Return [X, Y] of the center of cell containing provided text 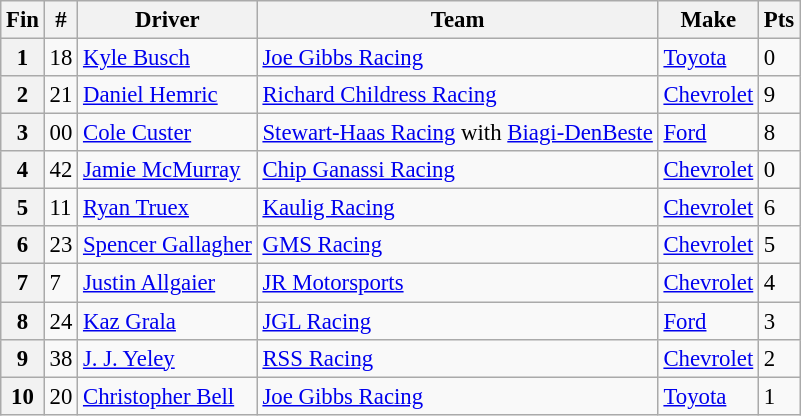
J. J. Yeley [168, 358]
24 [60, 321]
Spencer Gallagher [168, 245]
# [60, 20]
Pts [780, 20]
Make [708, 20]
Ryan Truex [168, 208]
Chip Ganassi Racing [458, 170]
Richard Childress Racing [458, 95]
Justin Allgaier [168, 283]
18 [60, 58]
Stewart-Haas Racing with Biagi-DenBeste [458, 133]
38 [60, 358]
23 [60, 245]
Kaz Grala [168, 321]
10 [23, 396]
Kaulig Racing [458, 208]
Jamie McMurray [168, 170]
Cole Custer [168, 133]
JGL Racing [458, 321]
42 [60, 170]
Team [458, 20]
Driver [168, 20]
00 [60, 133]
Kyle Busch [168, 58]
Christopher Bell [168, 396]
20 [60, 396]
Daniel Hemric [168, 95]
11 [60, 208]
GMS Racing [458, 245]
JR Motorsports [458, 283]
21 [60, 95]
RSS Racing [458, 358]
Fin [23, 20]
